For the text-containing cell, return its midpoint in [x, y] coordinate format. 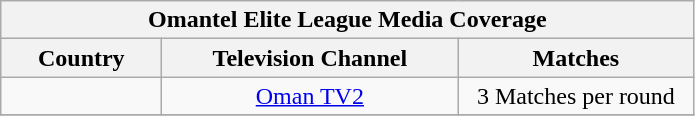
Country [82, 58]
3 Matches per round [576, 96]
Matches [576, 58]
Oman TV2 [310, 96]
Omantel Elite League Media Coverage [348, 20]
Television Channel [310, 58]
